Scan for the cell matching the given text and deliver its (x, y) coordinate at center. 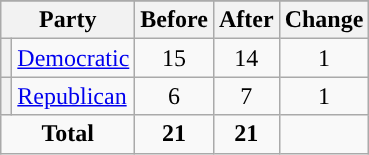
Party (68, 20)
Republican (74, 96)
Total (68, 134)
6 (174, 96)
7 (246, 96)
Change (324, 20)
After (246, 20)
Democratic (74, 58)
14 (246, 58)
Before (174, 20)
15 (174, 58)
